Scan for the cell matching the given text and deliver its [X, Y] coordinate at center. 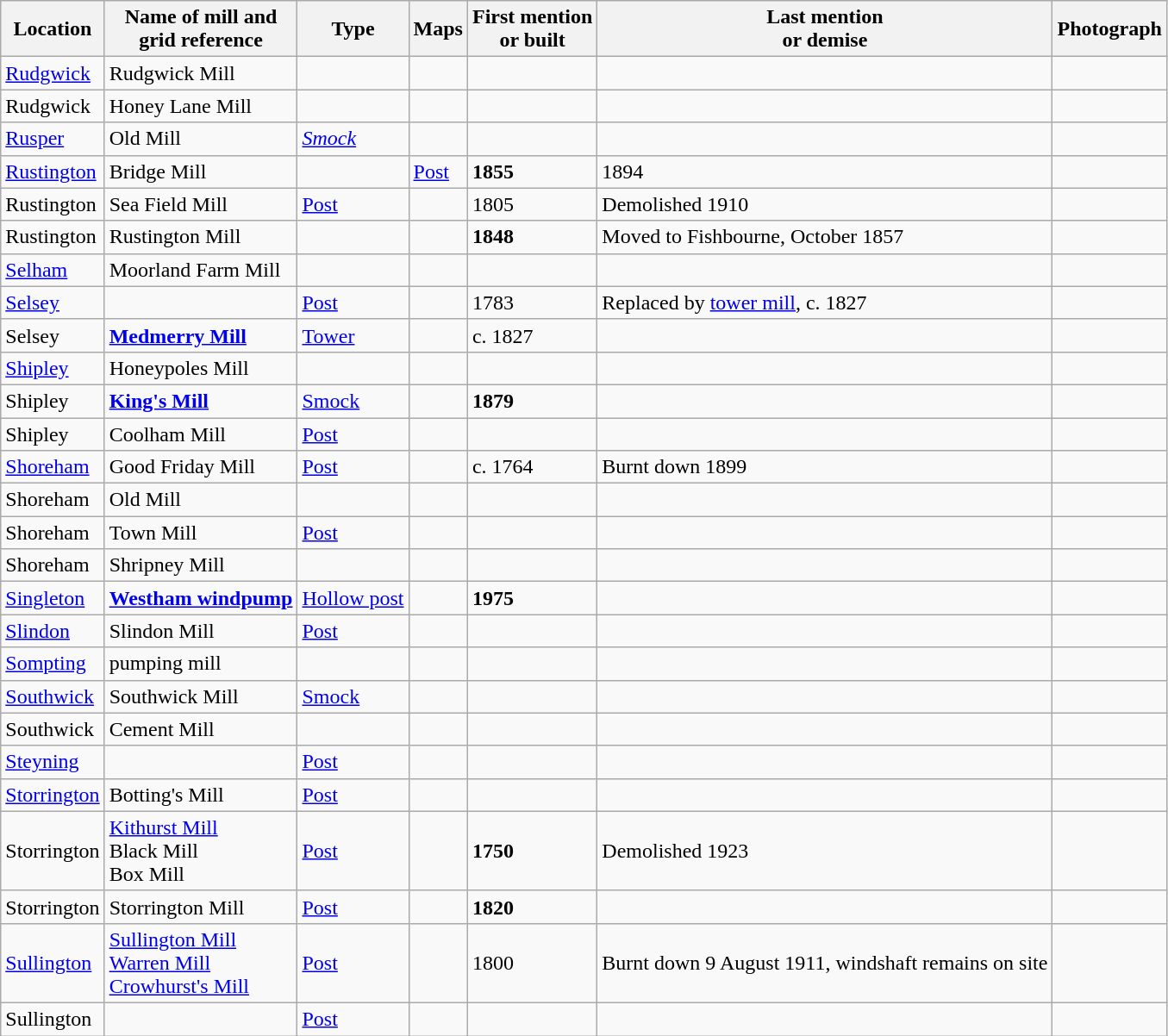
Type [353, 29]
Singleton [53, 598]
Photograph [1109, 29]
Location [53, 29]
Sea Field Mill [201, 204]
Westham windpump [201, 598]
Slindon Mill [201, 631]
1879 [532, 401]
King's Mill [201, 401]
Rustington Mill [201, 237]
1975 [532, 598]
First mentionor built [532, 29]
Bridge Mill [201, 172]
Rudgwick Mill [201, 73]
Town Mill [201, 533]
Coolham Mill [201, 434]
Honey Lane Mill [201, 106]
Botting's Mill [201, 795]
1848 [532, 237]
1750 [532, 851]
Storrington Mill [201, 907]
Cement Mill [201, 729]
c. 1827 [532, 335]
Kithurst MillBlack MillBox Mill [201, 851]
Medmerry Mill [201, 335]
1800 [532, 963]
Southwick Mill [201, 696]
1855 [532, 172]
1783 [532, 303]
Good Friday Mill [201, 467]
c. 1764 [532, 467]
Demolished 1923 [825, 851]
Demolished 1910 [825, 204]
Moorland Farm Mill [201, 270]
Replaced by tower mill, c. 1827 [825, 303]
1894 [825, 172]
Tower [353, 335]
Maps [438, 29]
Last mention or demise [825, 29]
Rusper [53, 139]
Selham [53, 270]
Hollow post [353, 598]
1820 [532, 907]
Shripney Mill [201, 565]
Steyning [53, 762]
Moved to Fishbourne, October 1857 [825, 237]
1805 [532, 204]
Sompting [53, 664]
Slindon [53, 631]
Name of mill andgrid reference [201, 29]
Sullington MillWarren MillCrowhurst's Mill [201, 963]
Honeypoles Mill [201, 368]
Burnt down 1899 [825, 467]
Burnt down 9 August 1911, windshaft remains on site [825, 963]
pumping mill [201, 664]
